Identify which cell holds the provided text, then report its [X, Y] central coordinate. 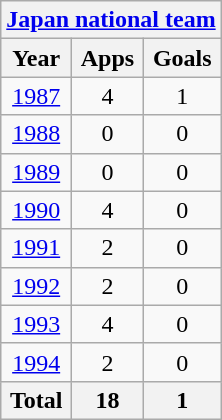
1989 [36, 172]
1993 [36, 324]
1994 [36, 362]
Total [36, 400]
1991 [36, 248]
1988 [36, 134]
1992 [36, 286]
1987 [36, 96]
1990 [36, 210]
18 [108, 400]
Year [36, 58]
Apps [108, 58]
Goals [182, 58]
Japan national team [111, 20]
